Locate the cell with the specified text and output its [x, y] center coordinate. 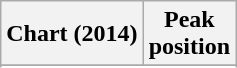
Chart (2014) [72, 34]
Peakposition [189, 34]
